Determine the (X, Y) coordinate at the center of the cell enclosing the given text.  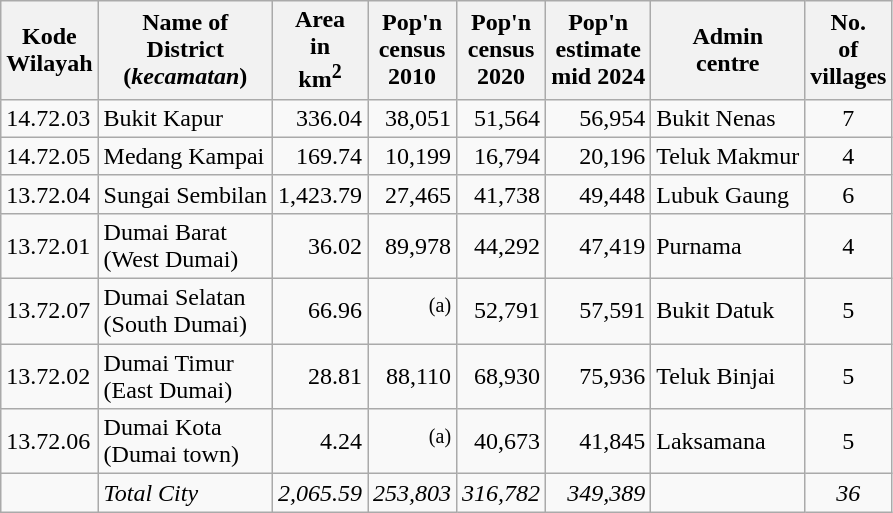
41,845 (598, 442)
169.74 (320, 156)
28.81 (320, 376)
No. ofvillages (848, 50)
75,936 (598, 376)
Teluk Binjai (728, 376)
Dumai Barat (West Dumai) (185, 246)
Teluk Makmur (728, 156)
57,591 (598, 312)
Laksamana (728, 442)
4.24 (320, 442)
Bukit Datuk (728, 312)
88,110 (412, 376)
Bukit Nenas (728, 118)
Total City (185, 493)
13.72.04 (50, 194)
349,389 (598, 493)
44,292 (502, 246)
68,930 (502, 376)
47,419 (598, 246)
Sungai Sembilan (185, 194)
Medang Kampai (185, 156)
13.72.06 (50, 442)
316,782 (502, 493)
Dumai Kota (Dumai town) (185, 442)
Admin centre (728, 50)
10,199 (412, 156)
13.72.07 (50, 312)
38,051 (412, 118)
Bukit Kapur (185, 118)
20,196 (598, 156)
14.72.05 (50, 156)
Dumai Timur (East Dumai) (185, 376)
66.96 (320, 312)
Name ofDistrict(kecamatan) (185, 50)
Pop'ncensus2020 (502, 50)
40,673 (502, 442)
56,954 (598, 118)
7 (848, 118)
336.04 (320, 118)
89,978 (412, 246)
27,465 (412, 194)
13.72.02 (50, 376)
6 (848, 194)
Purnama (728, 246)
41,738 (502, 194)
13.72.01 (50, 246)
Area in km2 (320, 50)
49,448 (598, 194)
36 (848, 493)
Dumai Selatan (South Dumai) (185, 312)
16,794 (502, 156)
Lubuk Gaung (728, 194)
1,423.79 (320, 194)
Pop'ncensus2010 (412, 50)
52,791 (502, 312)
253,803 (412, 493)
Kode Wilayah (50, 50)
36.02 (320, 246)
51,564 (502, 118)
Pop'nestimatemid 2024 (598, 50)
2,065.59 (320, 493)
14.72.03 (50, 118)
